Return (x, y) of the center of cell containing provided text 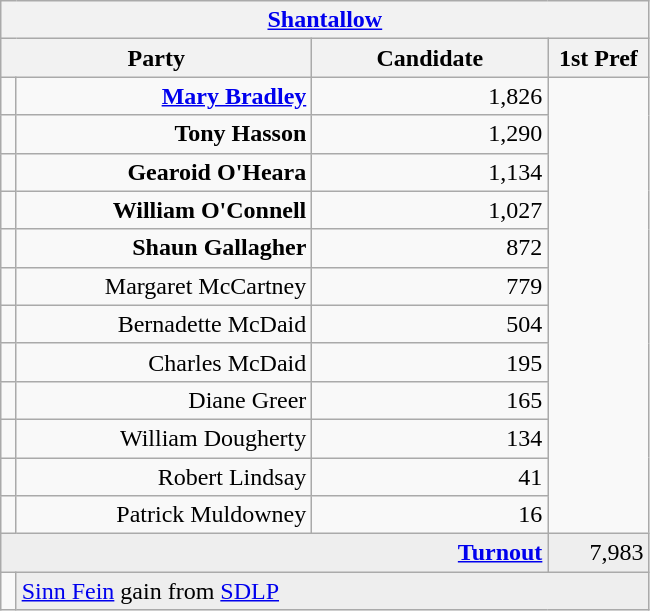
Mary Bradley (164, 96)
Gearoid O'Heara (164, 172)
195 (430, 362)
1,027 (430, 210)
Turnout (274, 553)
1,134 (430, 172)
Bernadette McDaid (164, 324)
Robert Lindsay (164, 477)
Charles McDaid (164, 362)
Candidate (430, 58)
1st Pref (598, 58)
1,290 (430, 134)
7,983 (598, 553)
Shantallow (325, 20)
41 (430, 477)
134 (430, 438)
Patrick Muldowney (164, 515)
Party (156, 58)
Tony Hasson (164, 134)
Shaun Gallagher (164, 248)
William Dougherty (164, 438)
779 (430, 286)
16 (430, 515)
1,826 (430, 96)
Sinn Fein gain from SDLP (332, 591)
165 (430, 400)
Margaret McCartney (164, 286)
Diane Greer (164, 400)
872 (430, 248)
504 (430, 324)
William O'Connell (164, 210)
